Extract the [X, Y] coordinate from the center of the cell holding the provided text.  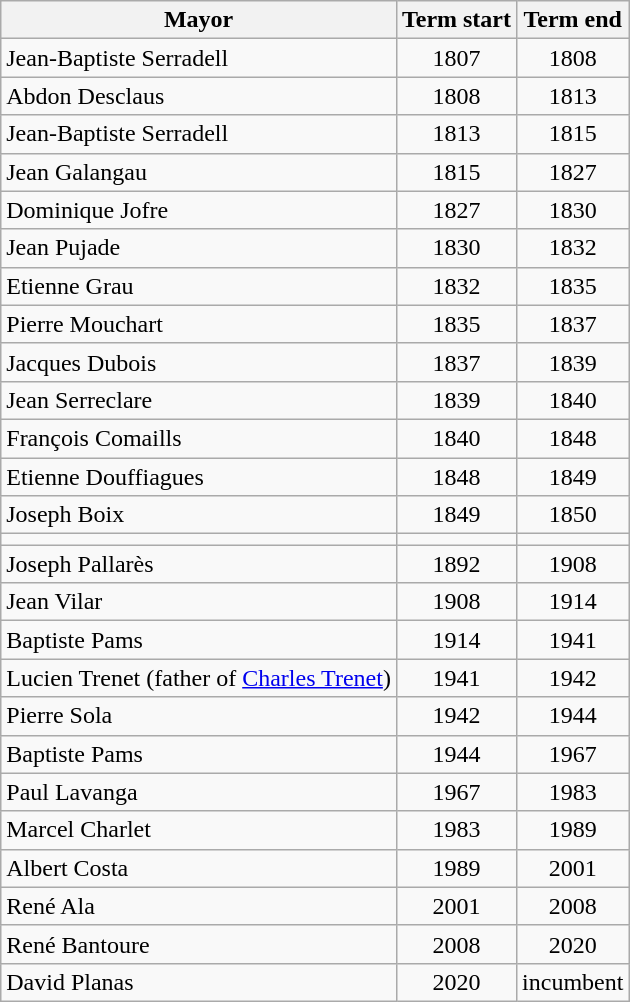
René Ala [199, 906]
François Comaills [199, 438]
Jean Galangau [199, 172]
1850 [573, 515]
incumbent [573, 982]
Albert Costa [199, 868]
Dominique Jofre [199, 210]
David Planas [199, 982]
Marcel Charlet [199, 830]
Jean Serreclare [199, 400]
Pierre Mouchart [199, 324]
1892 [456, 564]
Jean Pujade [199, 248]
Abdon Desclaus [199, 96]
Pierre Sola [199, 716]
Paul Lavanga [199, 792]
Jacques Dubois [199, 362]
Etienne Grau [199, 286]
Term end [573, 20]
Joseph Boix [199, 515]
Joseph Pallarès [199, 564]
René Bantoure [199, 944]
Jean Vilar [199, 602]
Term start [456, 20]
1807 [456, 58]
Lucien Trenet (father of Charles Trenet) [199, 678]
Etienne Douffiagues [199, 477]
Mayor [199, 20]
